Output the (X, Y) coordinate of the center of the cell containing the given text.  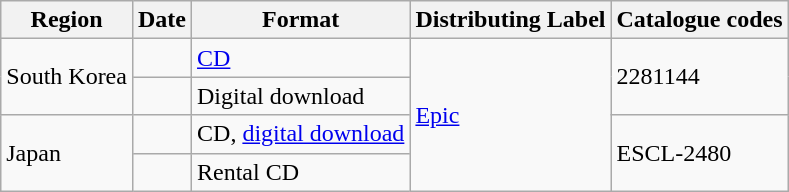
CD (301, 58)
Date (162, 20)
CD, digital download (301, 134)
Region (67, 20)
Format (301, 20)
2281144 (700, 77)
Japan (67, 153)
Epic (510, 115)
Rental CD (301, 172)
Catalogue codes (700, 20)
ESCL-2480 (700, 153)
Distributing Label (510, 20)
South Korea (67, 77)
Digital download (301, 96)
